For the text-containing cell, return its midpoint in (x, y) coordinate format. 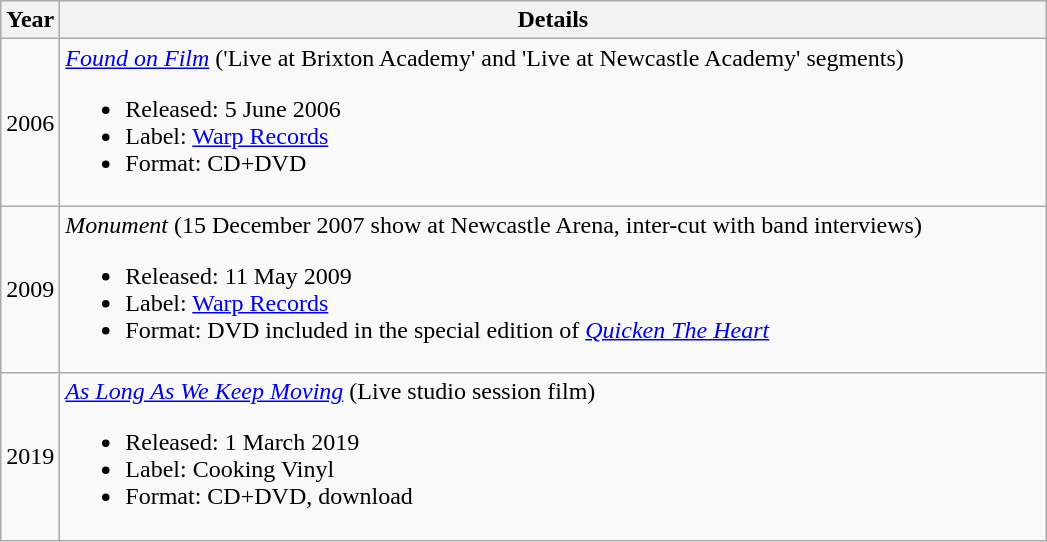
Year (30, 20)
2009 (30, 290)
As Long As We Keep Moving (Live studio session film)Released: 1 March 2019Label: Cooking VinylFormat: CD+DVD, download (553, 456)
Details (553, 20)
2006 (30, 122)
Found on Film ('Live at Brixton Academy' and 'Live at Newcastle Academy' segments)Released: 5 June 2006Label: Warp RecordsFormat: CD+DVD (553, 122)
2019 (30, 456)
